Return the (X, Y) coordinate for the center point of the cell that contains the specified text.  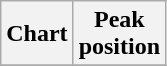
Chart (37, 34)
Peakposition (119, 34)
